Return (x, y) of the center of cell containing provided text 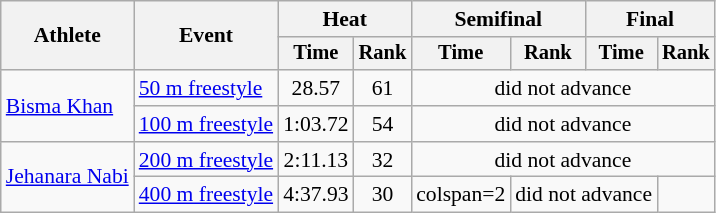
Bisma Khan (68, 106)
1:03.72 (316, 124)
Semifinal (498, 19)
Athlete (68, 36)
28.57 (316, 88)
Heat (344, 19)
400 m freestyle (206, 195)
colspan=2 (460, 195)
30 (383, 195)
32 (383, 160)
61 (383, 88)
Event (206, 36)
200 m freestyle (206, 160)
50 m freestyle (206, 88)
4:37.93 (316, 195)
2:11.13 (316, 160)
Jehanara Nabi (68, 178)
54 (383, 124)
Final (650, 19)
100 m freestyle (206, 124)
